Extract the [X, Y] coordinate from the center of the cell holding the provided text.  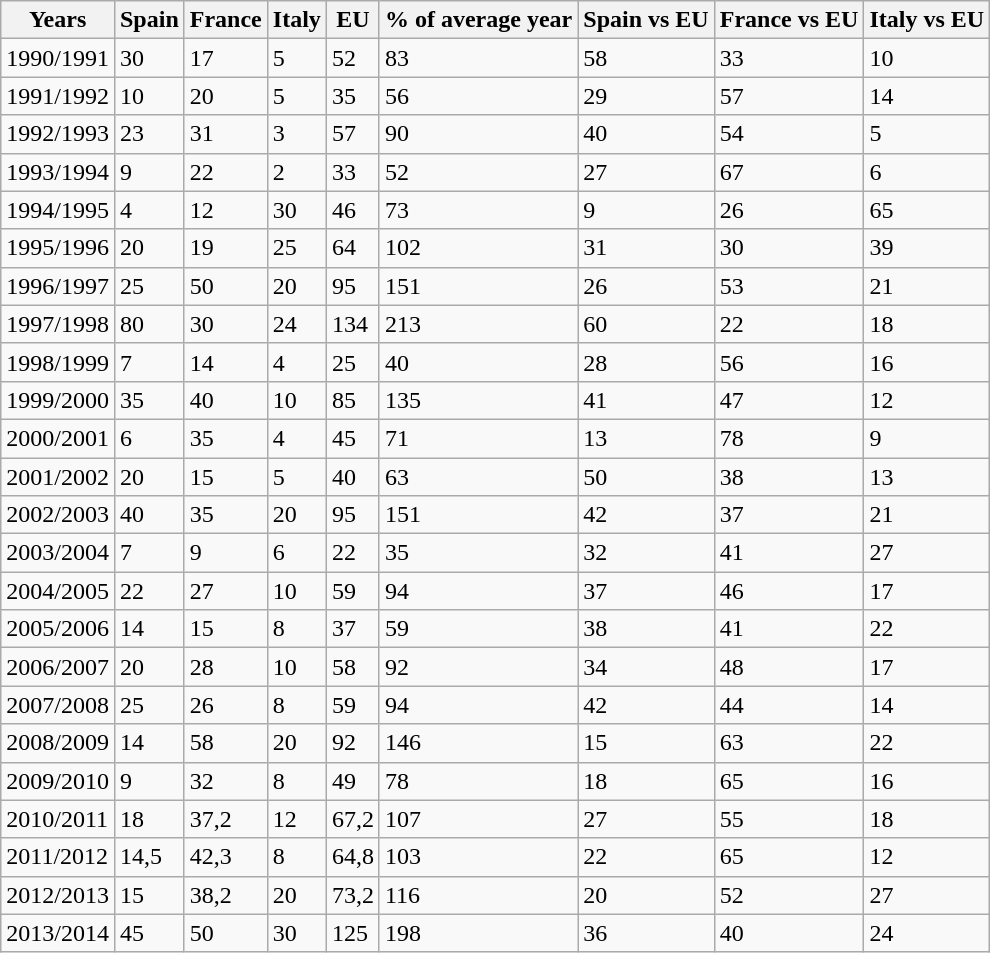
2009/2010 [58, 781]
125 [352, 933]
71 [478, 438]
36 [646, 933]
85 [352, 400]
3 [296, 134]
83 [478, 58]
2 [296, 172]
1991/1992 [58, 96]
134 [352, 324]
% of average year [478, 20]
64,8 [352, 857]
2001/2002 [58, 477]
29 [646, 96]
EU [352, 20]
55 [789, 819]
73 [478, 210]
France [226, 20]
2006/2007 [58, 667]
2012/2013 [58, 895]
2000/2001 [58, 438]
198 [478, 933]
Spain [149, 20]
39 [927, 248]
73,2 [352, 895]
Italy [296, 20]
Spain vs EU [646, 20]
213 [478, 324]
107 [478, 819]
1993/1994 [58, 172]
1997/1998 [58, 324]
49 [352, 781]
2004/2005 [58, 591]
2011/2012 [58, 857]
116 [478, 895]
1995/1996 [58, 248]
47 [789, 400]
135 [478, 400]
38,2 [226, 895]
2010/2011 [58, 819]
2007/2008 [58, 705]
1999/2000 [58, 400]
64 [352, 248]
2013/2014 [58, 933]
146 [478, 743]
103 [478, 857]
14,5 [149, 857]
1998/1999 [58, 362]
44 [789, 705]
2002/2003 [58, 515]
Italy vs EU [927, 20]
1990/1991 [58, 58]
1992/1993 [58, 134]
67 [789, 172]
102 [478, 248]
60 [646, 324]
2008/2009 [58, 743]
1996/1997 [58, 286]
Years [58, 20]
37,2 [226, 819]
48 [789, 667]
23 [149, 134]
19 [226, 248]
42,3 [226, 857]
1994/1995 [58, 210]
34 [646, 667]
67,2 [352, 819]
90 [478, 134]
2003/2004 [58, 553]
2005/2006 [58, 629]
53 [789, 286]
France vs EU [789, 20]
54 [789, 134]
80 [149, 324]
